Identify which cell holds the provided text, then report its [X, Y] central coordinate. 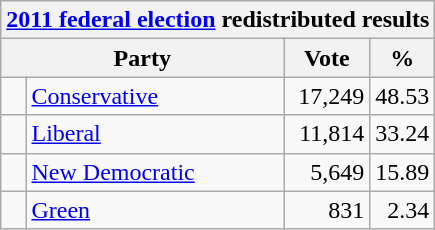
% [402, 58]
Liberal [155, 134]
2011 federal election redistributed results [218, 20]
New Democratic [155, 172]
15.89 [402, 172]
Conservative [155, 96]
17,249 [327, 96]
Vote [327, 58]
5,649 [327, 172]
48.53 [402, 96]
831 [327, 210]
33.24 [402, 134]
Party [142, 58]
11,814 [327, 134]
2.34 [402, 210]
Green [155, 210]
